Determine the [x, y] coordinate at the center of the cell enclosing the given text.  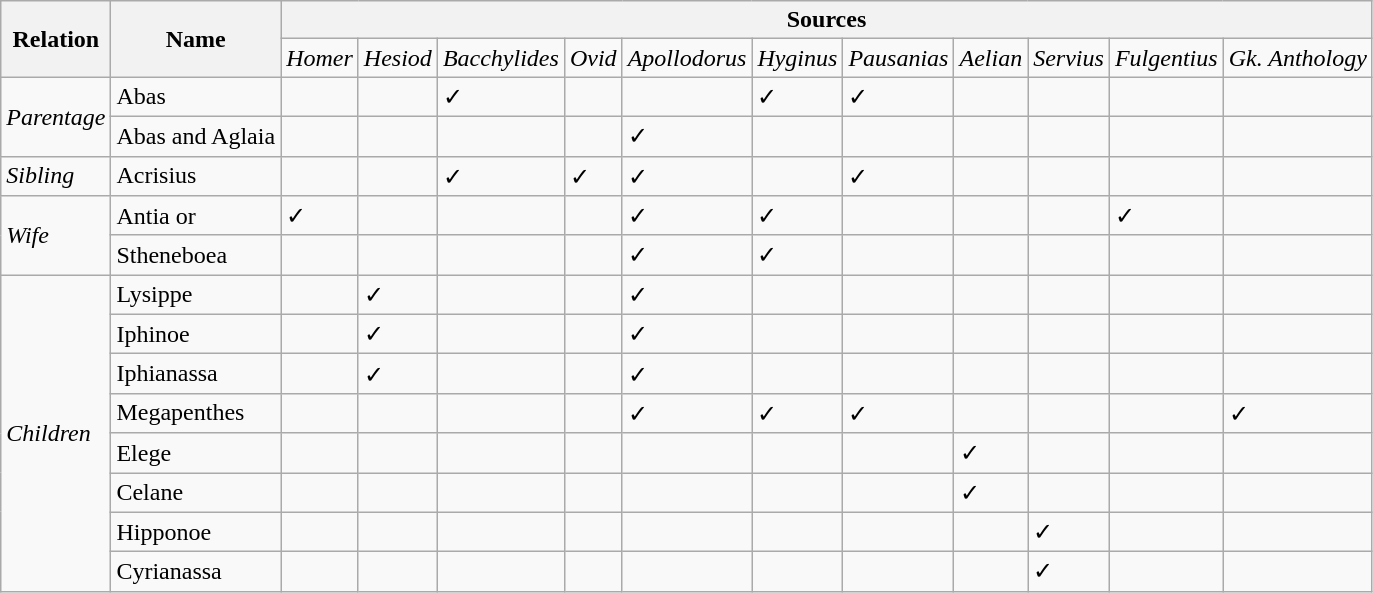
Megapenthes [196, 413]
Hipponoe [196, 532]
Homer [320, 58]
Parentage [56, 116]
Abas [196, 97]
Celane [196, 492]
Bacchylides [500, 58]
Antia or [196, 216]
Gk. Anthology [1298, 58]
Apollodorus [687, 58]
Aelian [991, 58]
Wife [56, 236]
Sibling [56, 176]
Cyrianassa [196, 572]
Children [56, 433]
Hyginus [798, 58]
Elege [196, 453]
Hesiod [398, 58]
Acrisius [196, 176]
Pausanias [898, 58]
Iphianassa [196, 374]
Abas and Aglaia [196, 136]
Stheneboea [196, 255]
Sources [827, 20]
Iphinoe [196, 334]
Fulgentius [1166, 58]
Lysippe [196, 295]
Relation [56, 39]
Servius [1069, 58]
Ovid [593, 58]
Name [196, 39]
